Find where the given text appears and provide that cell's center as (X, Y) coordinate. 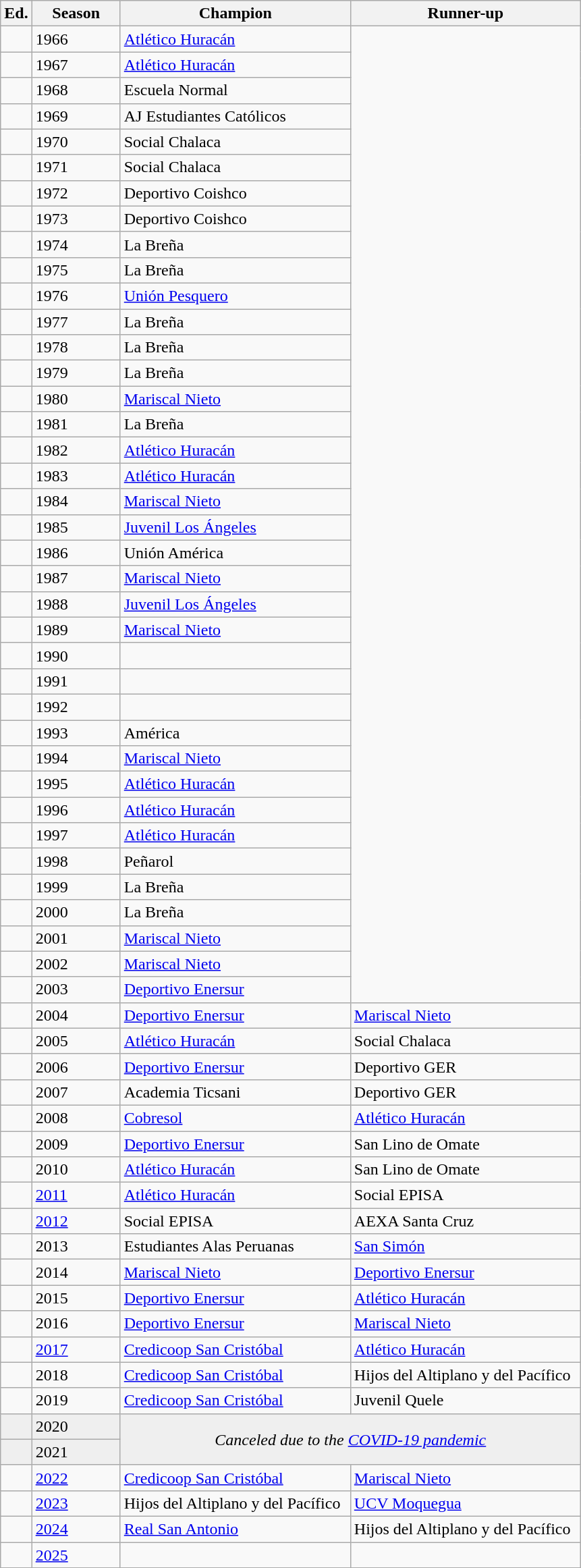
1968 (76, 90)
1977 (76, 322)
1985 (76, 527)
1983 (76, 476)
Estudiantes Alas Peruanas (235, 1247)
2005 (76, 1041)
2012 (76, 1221)
2009 (76, 1144)
Cobresol (235, 1118)
2019 (76, 1401)
2007 (76, 1092)
1990 (76, 655)
2018 (76, 1375)
Unión América (235, 553)
2021 (76, 1452)
Academia Ticsani (235, 1092)
2022 (76, 1478)
1993 (76, 732)
Juvenil Quele (466, 1401)
2006 (76, 1066)
1994 (76, 759)
1967 (76, 65)
Escuela Normal (235, 90)
AJ Estudiantes Católicos (235, 116)
Canceled due to the COVID-19 pandemic (350, 1439)
1995 (76, 784)
2024 (76, 1529)
1969 (76, 116)
1989 (76, 630)
1991 (76, 681)
Unión Pesquero (235, 296)
1984 (76, 502)
1987 (76, 578)
Runner-up (466, 13)
Real San Antonio (235, 1529)
1966 (76, 39)
1997 (76, 836)
1999 (76, 887)
2000 (76, 913)
1996 (76, 810)
San Simón (466, 1247)
UCV Moquegua (466, 1503)
1980 (76, 399)
1979 (76, 373)
Season (76, 13)
1981 (76, 425)
Peñarol (235, 861)
América (235, 732)
2025 (76, 1555)
2011 (76, 1195)
1988 (76, 604)
1974 (76, 244)
1978 (76, 348)
1982 (76, 450)
1972 (76, 193)
2014 (76, 1272)
AEXA Santa Cruz (466, 1221)
2003 (76, 990)
2023 (76, 1503)
2008 (76, 1118)
2020 (76, 1426)
2017 (76, 1349)
2015 (76, 1298)
2016 (76, 1324)
1998 (76, 861)
Champion (235, 13)
Ed. (16, 13)
1986 (76, 553)
2004 (76, 1015)
2002 (76, 964)
1976 (76, 296)
1973 (76, 219)
1971 (76, 167)
1975 (76, 270)
2013 (76, 1247)
1992 (76, 707)
2001 (76, 938)
1970 (76, 142)
2010 (76, 1170)
